From the cell containing the given text, extract its center point as [X, Y] coordinate. 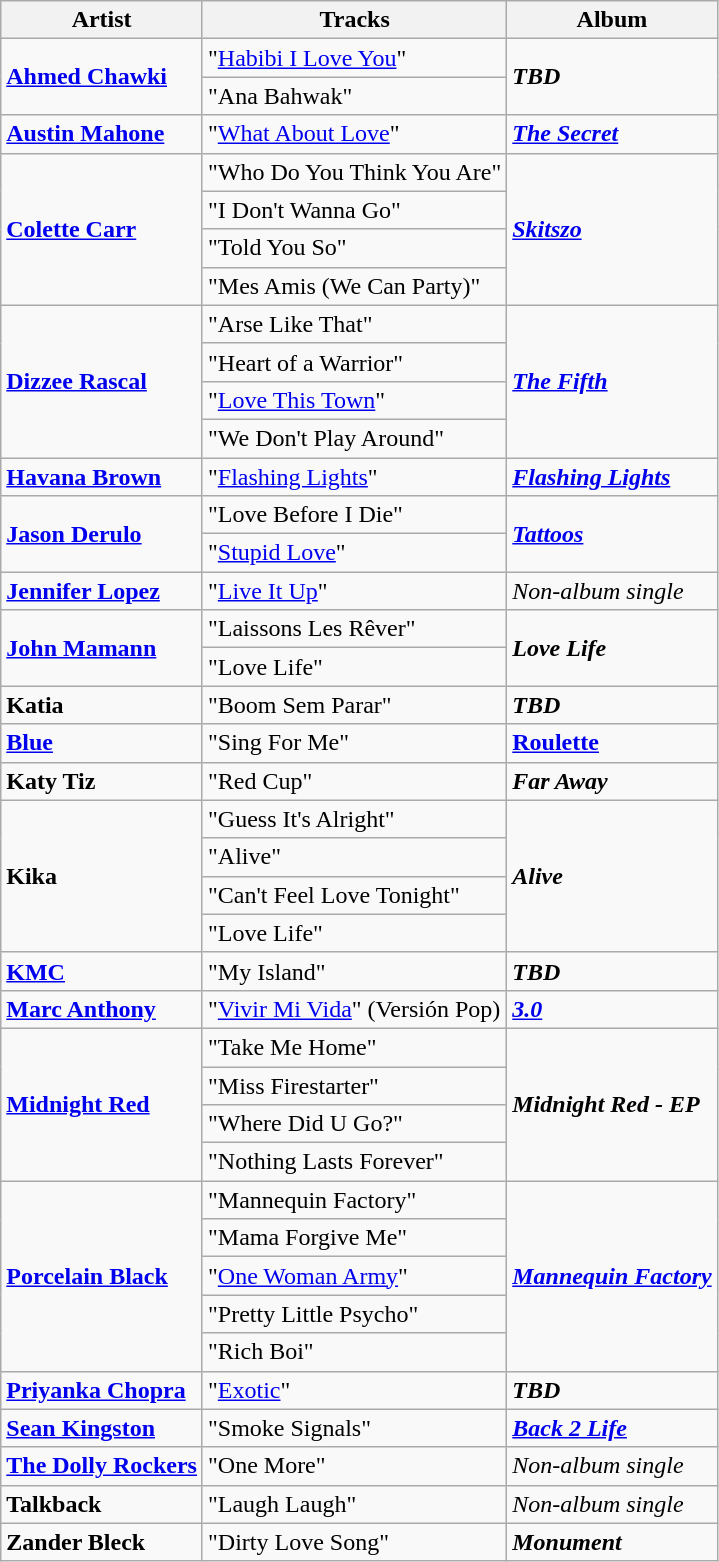
Monument [612, 1542]
Album [612, 20]
"My Island" [354, 971]
"One More" [354, 1466]
Jason Derulo [102, 534]
Far Away [612, 781]
"Pretty Little Psycho" [354, 1314]
"Laissons Les Rêver" [354, 629]
"Told You So" [354, 248]
"Miss Firestarter" [354, 1085]
"Ana Bahwak" [354, 96]
The Dolly Rockers [102, 1466]
"Arse Like That" [354, 324]
"Red Cup" [354, 781]
"One Woman Army" [354, 1276]
"Vivir Mi Vida" (Versión Pop) [354, 1009]
"Boom Sem Parar" [354, 705]
Love Life [612, 648]
"Habibi I Love You" [354, 58]
"Alive" [354, 857]
Tattoos [612, 534]
Austin Mahone [102, 134]
"Dirty Love Song" [354, 1542]
"Laugh Laugh" [354, 1504]
"Mama Forgive Me" [354, 1238]
"Live It Up" [354, 591]
Blue [102, 743]
"What About Love" [354, 134]
Ahmed Chawki [102, 77]
Midnight Red - EP [612, 1104]
Flashing Lights [612, 477]
Kika [102, 876]
Tracks [354, 20]
The Fifth [612, 381]
Talkback [102, 1504]
Mannequin Factory [612, 1276]
Colette Carr [102, 229]
Katy Tiz [102, 781]
Marc Anthony [102, 1009]
"Exotic" [354, 1390]
"Love This Town" [354, 400]
Alive [612, 876]
"Love Before I Die" [354, 515]
"Heart of a Warrior" [354, 362]
Back 2 Life [612, 1428]
"Mes Amis (We Can Party)" [354, 286]
Katia [102, 705]
"Take Me Home" [354, 1047]
Artist [102, 20]
Priyanka Chopra [102, 1390]
Havana Brown [102, 477]
"We Don't Play Around" [354, 438]
John Mamann [102, 648]
Midnight Red [102, 1104]
3.0 [612, 1009]
KMC [102, 971]
"Sing For Me" [354, 743]
Jennifer Lopez [102, 591]
"Can't Feel Love Tonight" [354, 895]
"Guess It's Alright" [354, 819]
Roulette [612, 743]
"Stupid Love" [354, 553]
"Nothing Lasts Forever" [354, 1162]
Sean Kingston [102, 1428]
"I Don't Wanna Go" [354, 210]
"Smoke Signals" [354, 1428]
The Secret [612, 134]
Porcelain Black [102, 1276]
"Where Did U Go?" [354, 1124]
"Mannequin Factory" [354, 1200]
"Flashing Lights" [354, 477]
"Who Do You Think You Are" [354, 172]
Skitszo [612, 229]
Zander Bleck [102, 1542]
Dizzee Rascal [102, 381]
"Rich Boi" [354, 1352]
